Return (x, y) of the center of cell containing provided text 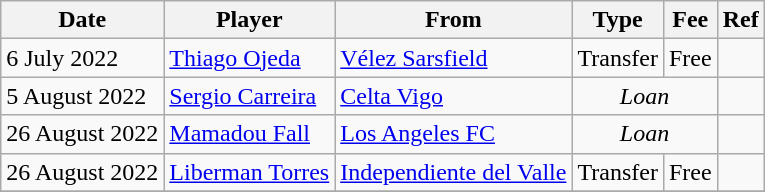
Liberman Torres (250, 172)
From (454, 20)
Celta Vigo (454, 96)
Thiago Ojeda (250, 58)
Vélez Sarsfield (454, 58)
Los Angeles FC (454, 134)
5 August 2022 (82, 96)
Type (618, 20)
Ref (740, 20)
6 July 2022 (82, 58)
Fee (690, 20)
Independiente del Valle (454, 172)
Mamadou Fall (250, 134)
Sergio Carreira (250, 96)
Player (250, 20)
Date (82, 20)
